Scan for the cell matching the given text and deliver its [x, y] coordinate at center. 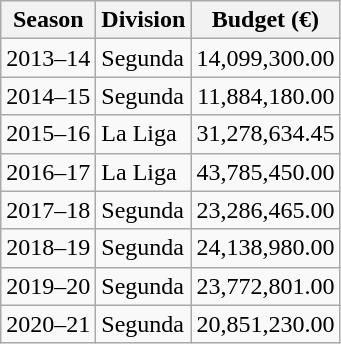
2015–16 [48, 134]
Budget (€) [266, 20]
20,851,230.00 [266, 324]
2017–18 [48, 210]
2019–20 [48, 286]
23,286,465.00 [266, 210]
11,884,180.00 [266, 96]
31,278,634.45 [266, 134]
14,099,300.00 [266, 58]
23,772,801.00 [266, 286]
43,785,450.00 [266, 172]
Season [48, 20]
2016–17 [48, 172]
2013–14 [48, 58]
2020–21 [48, 324]
2014–15 [48, 96]
24,138,980.00 [266, 248]
Division [144, 20]
2018–19 [48, 248]
